Search for the cell housing the specified text and yield its [X, Y] center coordinate. 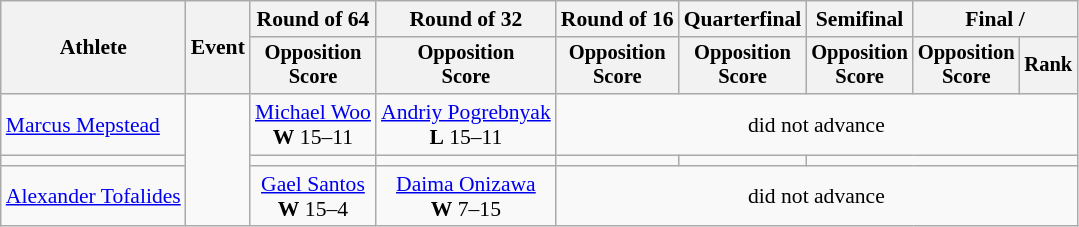
Round of 16 [618, 19]
Round of 64 [313, 19]
Alexander Tofalides [94, 196]
Marcus Mepstead [94, 124]
Michael WooW 15–11 [313, 124]
Athlete [94, 48]
Daima OnizawaW 7–15 [466, 196]
Event [218, 48]
Semifinal [860, 19]
Round of 32 [466, 19]
Andriy PogrebnyakL 15–11 [466, 124]
Rank [1048, 66]
Quarterfinal [743, 19]
Final / [995, 19]
Gael SantosW 15–4 [313, 196]
